Return (X, Y) of the center of cell containing provided text 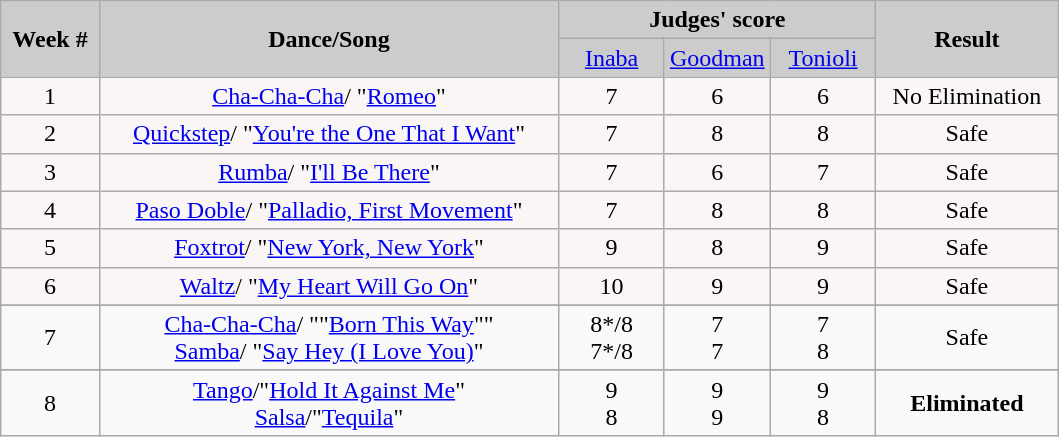
Paso Doble/ "Palladio, First Movement" (328, 210)
Tonioli (823, 58)
8*/87*/8 (612, 338)
3 (50, 172)
Dance/Song (328, 39)
78 (823, 338)
Foxtrot/ "New York, New York" (328, 248)
No Elimination (967, 96)
Waltz/ "My Heart Will Go On" (328, 286)
Judges' score (718, 20)
77 (717, 338)
Week # (50, 39)
Inaba (612, 58)
Tango/"Hold It Against Me"Salsa/"Tequila" (328, 402)
5 (50, 248)
2 (50, 134)
Eliminated (967, 402)
4 (50, 210)
1 (50, 96)
Goodman (717, 58)
Result (967, 39)
Quickstep/ "You're the One That I Want" (328, 134)
Rumba/ "I'll Be There" (328, 172)
Cha-Cha-Cha/ ""Born This Way""Samba/ "Say Hey (I Love You)" (328, 338)
99 (717, 402)
Cha-Cha-Cha/ "Romeo" (328, 96)
10 (612, 286)
